Identify which cell holds the provided text, then report its [x, y] central coordinate. 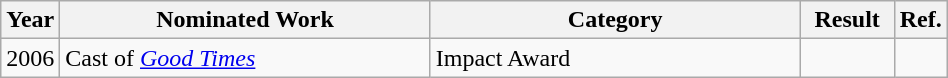
Ref. [920, 20]
2006 [30, 58]
Cast of Good Times [245, 58]
Result [847, 20]
Nominated Work [245, 20]
Year [30, 20]
Impact Award [615, 58]
Category [615, 20]
